Locate the cell with the specified text and output its (X, Y) center coordinate. 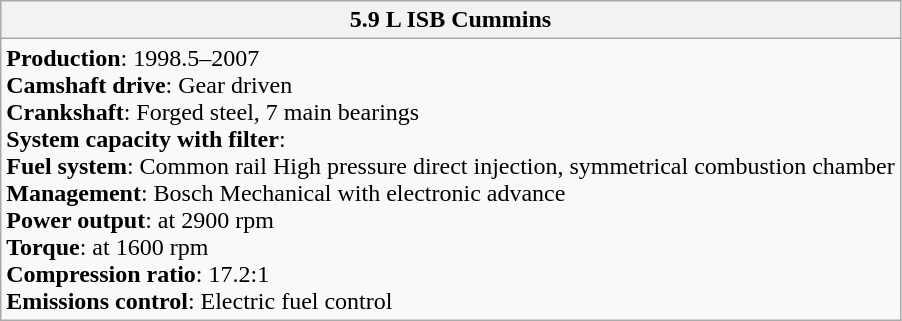
5.9 L ISB Cummins (451, 20)
